Determine the [x, y] coordinate at the center of the cell enclosing the given text.  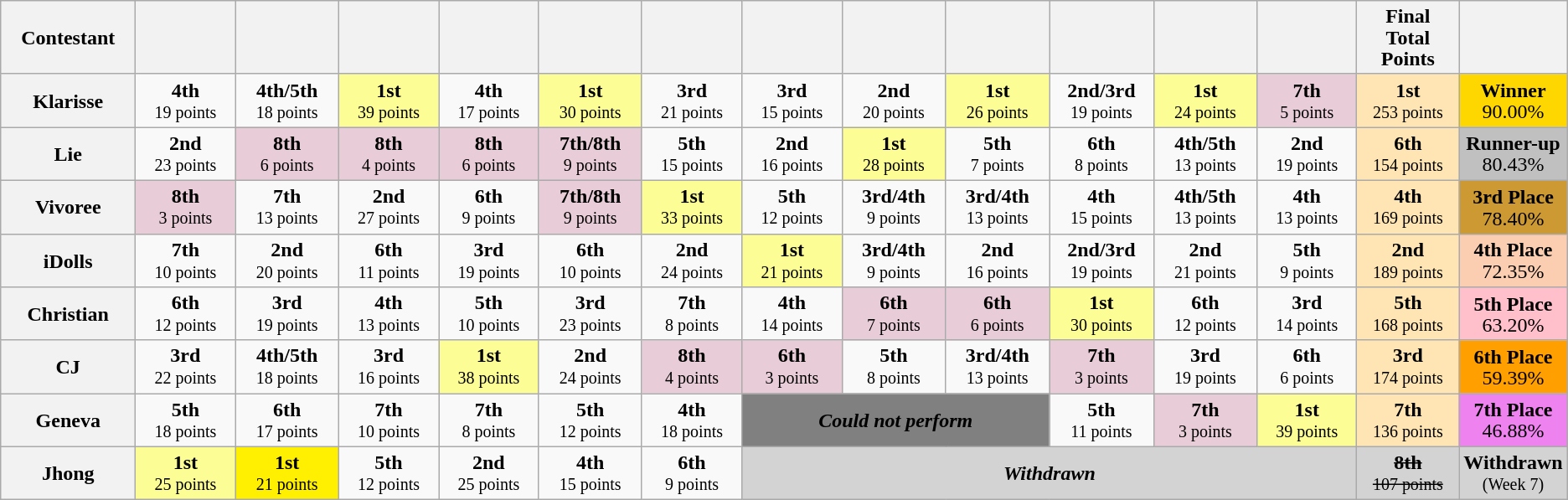
2nd 27 points [389, 207]
Lie [69, 154]
4th 15 points [1102, 207]
3rd 19 points [489, 260]
2nd 189 points [1408, 260]
Withdrawn [1050, 473]
5th 12 points [792, 207]
6th 11 points [389, 260]
1st 28 points [894, 154]
3rd Place 78.40% [1514, 207]
2nd 24 points [692, 260]
2nd 21 points [1204, 260]
Withdrawn(Week 7) [1514, 473]
4th 14 points [792, 314]
1st 26 points [998, 101]
6th 17 points [286, 420]
1st 38 points [489, 367]
7th 5 points [1307, 101]
4th 18 points [692, 420]
1st 25 points [186, 473]
4th 17 points [489, 101]
Winner 90.00% [1514, 101]
8th107 points [1408, 473]
6th10 points [590, 260]
3rd 15 points [792, 101]
Geneva [69, 420]
4th 13 points [389, 314]
5th18 points [186, 420]
5th 7 points [998, 154]
8th 3 points [186, 207]
6th154 points [1408, 154]
5th 8 points [894, 367]
1st 33 points [692, 207]
3rd 22 points [186, 367]
4th169 points [1408, 207]
Contestant [69, 38]
Christian [69, 314]
5th 15 points [692, 154]
Klarisse [69, 101]
6th 8 points [1102, 154]
5th 168 points [1408, 314]
5th 9 points [1307, 260]
4th13 points [1307, 207]
Could not perform [896, 420]
2nd19 points [1307, 154]
iDolls [69, 260]
7th 3 points [1102, 367]
3rd 16 points [389, 367]
4th15 points [590, 473]
6th6 points [1307, 367]
7th 13 points [286, 207]
6th 7 points [894, 314]
2nd 23 points [186, 154]
7th136 points [1408, 420]
6th Place 59.39% [1514, 367]
5th 11 points [1102, 420]
Jhong [69, 473]
Vivoree [69, 207]
5th 10 points [489, 314]
7th Place 46.88% [1514, 420]
1st 24 points [1204, 101]
Runner-up 80.43% [1514, 154]
1st 39 points [389, 101]
3rd 23 points [590, 314]
3rd 174 points [1408, 367]
3rd14 points [1307, 314]
Final Total Points [1408, 38]
2nd24 points [590, 367]
1st 253 points [1408, 101]
6th 6 points [998, 314]
7th3 points [1204, 420]
4th Place 72.35% [1514, 260]
4th 19 points [186, 101]
3rd 21 points [692, 101]
CJ [69, 367]
5th Place 63.20% [1514, 314]
1st39 points [1307, 420]
6th 3 points [792, 367]
2nd 25 points [489, 473]
